Locate the cell with the specified text and output its [x, y] center coordinate. 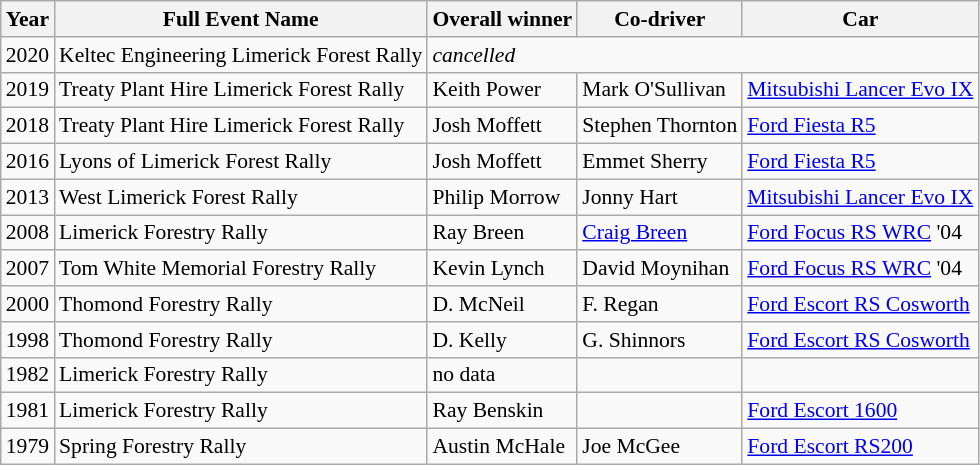
1998 [28, 340]
Kevin Lynch [502, 269]
2007 [28, 269]
1979 [28, 447]
Austin McHale [502, 447]
Keith Power [502, 90]
Year [28, 19]
Joe McGee [660, 447]
Lyons of Limerick Forest Rally [240, 162]
D. Kelly [502, 340]
no data [502, 375]
Emmet Sherry [660, 162]
Ray Breen [502, 233]
Craig Breen [660, 233]
Ford Escort 1600 [860, 411]
Mark O'Sullivan [660, 90]
cancelled [702, 55]
Spring Forestry Rally [240, 447]
2013 [28, 197]
Full Event Name [240, 19]
Jonny Hart [660, 197]
2016 [28, 162]
2018 [28, 126]
2000 [28, 304]
Stephen Thornton [660, 126]
Tom White Memorial Forestry Rally [240, 269]
Car [860, 19]
F. Regan [660, 304]
West Limerick Forest Rally [240, 197]
Ford Escort RS200 [860, 447]
Ray Benskin [502, 411]
Overall winner [502, 19]
Keltec Engineering Limerick Forest Rally [240, 55]
2020 [28, 55]
David Moynihan [660, 269]
1981 [28, 411]
Co-driver [660, 19]
2008 [28, 233]
1982 [28, 375]
D. McNeil [502, 304]
G. Shinnors [660, 340]
2019 [28, 90]
Philip Morrow [502, 197]
